Scan for the cell matching the given text and deliver its (X, Y) coordinate at center. 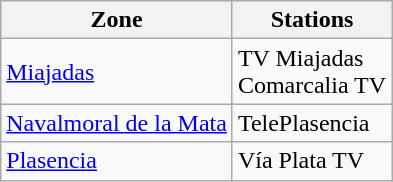
Zone (117, 20)
Plasencia (117, 161)
Navalmoral de la Mata (117, 123)
Stations (312, 20)
TV MiajadasComarcalia TV (312, 72)
Miajadas (117, 72)
TelePlasencia (312, 123)
Vía Plata TV (312, 161)
